Detect which cell encompasses the target text, then output its (X, Y) center coordinate. 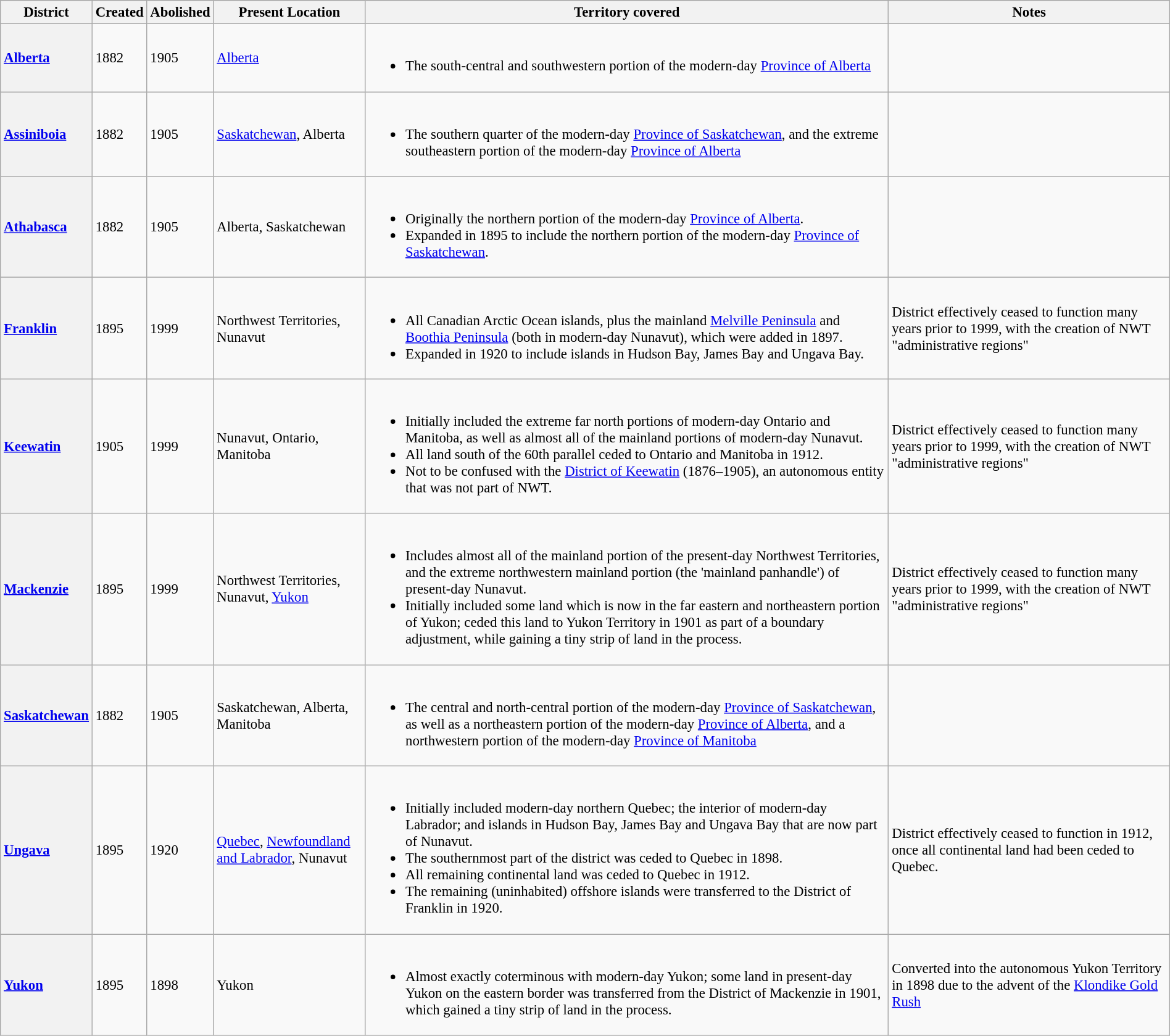
District (47, 12)
Territory covered (627, 12)
District effectively ceased to function in 1912, once all continental land had been ceded to Quebec. (1029, 850)
The south-central and southwestern portion of the modern-day Province of Alberta (627, 57)
Athabasca (47, 227)
The southern quarter of the modern-day Province of Saskatchewan, and the extreme southeastern portion of the modern-day Province of Alberta (627, 133)
Alberta, Saskatchewan (289, 227)
Abolished (180, 12)
Created (120, 12)
Notes (1029, 12)
Nunavut, Ontario, Manitoba (289, 446)
Quebec, Newfoundland and Labrador, Nunavut (289, 850)
1920 (180, 850)
Northwest Territories, Nunavut, Yukon (289, 589)
Northwest Territories, Nunavut (289, 328)
Mackenzie (47, 589)
Ungava (47, 850)
1898 (180, 985)
Keewatin (47, 446)
Saskatchewan, Alberta (289, 133)
Saskatchewan, Alberta, Manitoba (289, 715)
Present Location (289, 12)
Assiniboia (47, 133)
Saskatchewan (47, 715)
Franklin (47, 328)
Converted into the autonomous Yukon Territory in 1898 due to the advent of the Klondike Gold Rush (1029, 985)
